Locate the cell with the specified text and output its [X, Y] center coordinate. 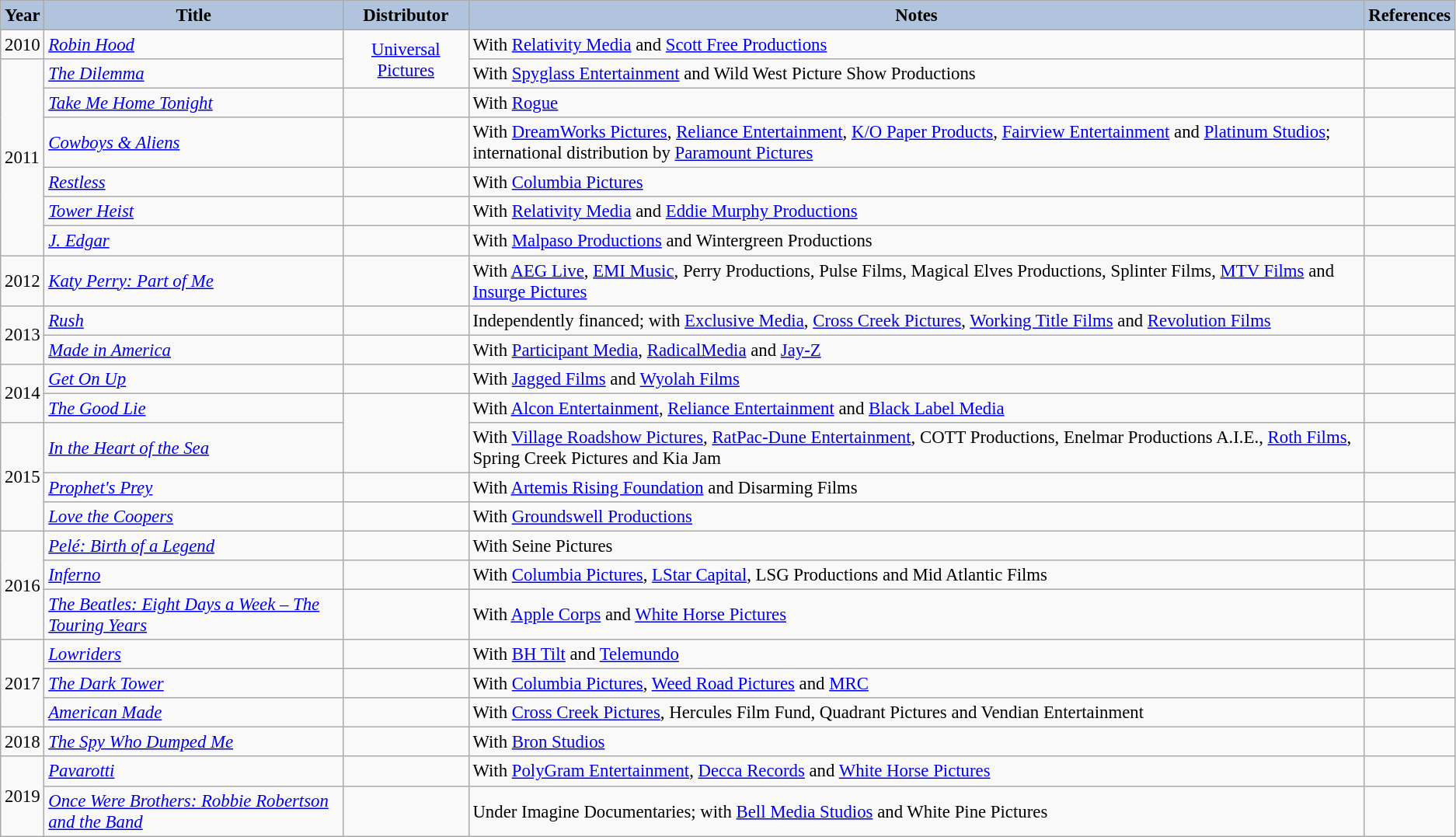
With Seine Pictures [917, 546]
Title [194, 16]
Independently financed; with Exclusive Media, Cross Creek Pictures, Working Title Films and Revolution Films [917, 320]
2018 [23, 742]
With Participant Media, RadicalMedia and Jay-Z [917, 350]
With Relativity Media and Eddie Murphy Productions [917, 212]
Once Were Brothers: Robbie Robertson and the Band [194, 811]
With Columbia Pictures, LStar Capital, LSG Productions and Mid Atlantic Films [917, 575]
The Spy Who Dumped Me [194, 742]
Under Imagine Documentaries; with Bell Media Studios and White Pine Pictures [917, 811]
Inferno [194, 575]
2013 [23, 334]
Rush [194, 320]
With Spyglass Entertainment and Wild West Picture Show Productions [917, 74]
Restless [194, 183]
With Columbia Pictures [917, 183]
With Jagged Films and Wyolah Films [917, 378]
With Columbia Pictures, Weed Road Pictures and MRC [917, 684]
Cowboys & Aliens [194, 143]
2016 [23, 585]
Made in America [194, 350]
2010 [23, 45]
References [1409, 16]
2011 [23, 157]
With BH Tilt and Telemundo [917, 654]
American Made [194, 713]
2019 [23, 797]
Distributor [406, 16]
J. Edgar [194, 241]
With Malpaso Productions and Wintergreen Productions [917, 241]
With Groundswell Productions [917, 517]
Robin Hood [194, 45]
2014 [23, 393]
With Cross Creek Pictures, Hercules Film Fund, Quadrant Pictures and Vendian Entertainment [917, 713]
The Beatles: Eight Days a Week – The Touring Years [194, 616]
Lowriders [194, 654]
With Bron Studios [917, 742]
The Dark Tower [194, 684]
Prophet's Prey [194, 487]
Pavarotti [194, 772]
2012 [23, 281]
Year [23, 16]
Get On Up [194, 378]
The Dilemma [194, 74]
Take Me Home Tonight [194, 103]
With AEG Live, EMI Music, Perry Productions, Pulse Films, Magical Elves Productions, Splinter Films, MTV Films and Insurge Pictures [917, 281]
With PolyGram Entertainment, Decca Records and White Horse Pictures [917, 772]
2017 [23, 684]
Pelé: Birth of a Legend [194, 546]
In the Heart of the Sea [194, 448]
Universal Pictures [406, 59]
Katy Perry: Part of Me [194, 281]
The Good Lie [194, 408]
2015 [23, 477]
Tower Heist [194, 212]
With Apple Corps and White Horse Pictures [917, 616]
With Alcon Entertainment, Reliance Entertainment and Black Label Media [917, 408]
Love the Coopers [194, 517]
With Relativity Media and Scott Free Productions [917, 45]
Notes [917, 16]
With Rogue [917, 103]
With Artemis Rising Foundation and Disarming Films [917, 487]
